Find where the given text appears and provide that cell's center as [X, Y] coordinate. 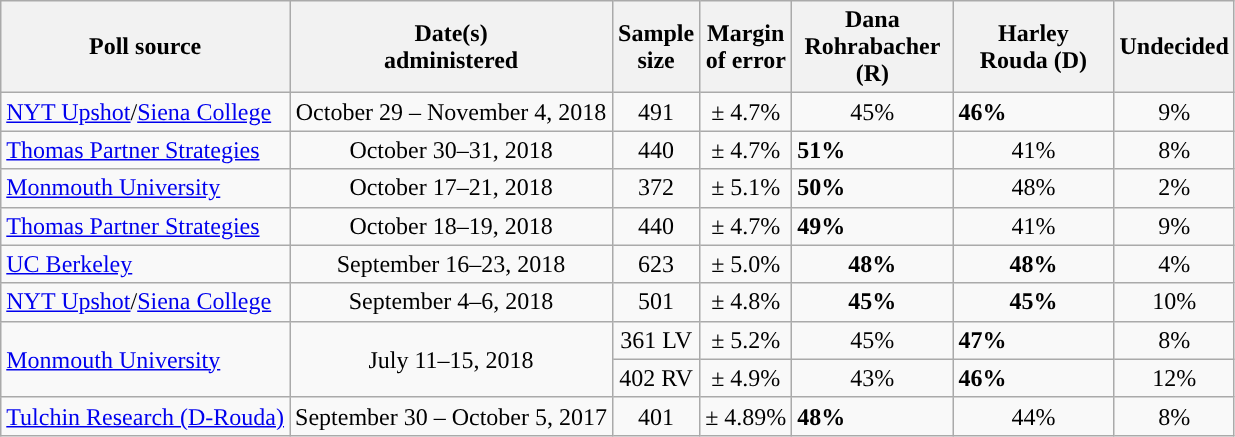
October 30–31, 2018 [452, 150]
43% [872, 378]
± 5.1% [746, 188]
491 [656, 112]
± 5.0% [746, 264]
401 [656, 416]
372 [656, 188]
2% [1174, 188]
501 [656, 302]
402 RV [656, 378]
Undecided [1174, 47]
October 17–21, 2018 [452, 188]
49% [872, 226]
± 4.89% [746, 416]
47% [1034, 340]
10% [1174, 302]
September 30 – October 5, 2017 [452, 416]
51% [872, 150]
DanaRohrabacher (R) [872, 47]
Marginof error [746, 47]
October 18–19, 2018 [452, 226]
HarleyRouda (D) [1034, 47]
± 4.8% [746, 302]
623 [656, 264]
October 29 – November 4, 2018 [452, 112]
44% [1034, 416]
361 LV [656, 340]
September 16–23, 2018 [452, 264]
50% [872, 188]
UC Berkeley [146, 264]
± 4.9% [746, 378]
September 4–6, 2018 [452, 302]
Tulchin Research (D-Rouda) [146, 416]
Date(s)administered [452, 47]
July 11–15, 2018 [452, 359]
4% [1174, 264]
Samplesize [656, 47]
12% [1174, 378]
Poll source [146, 47]
± 5.2% [746, 340]
